Identify which cell holds the provided text, then report its [x, y] central coordinate. 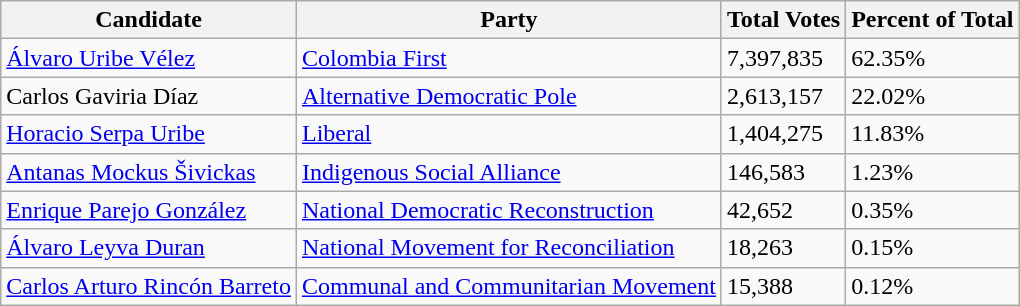
7,397,835 [783, 58]
18,263 [783, 248]
Enrique Parejo González [149, 210]
Liberal [508, 134]
Candidate [149, 20]
National Movement for Reconciliation [508, 248]
Antanas Mockus Šivickas [149, 172]
11.83% [932, 134]
Party [508, 20]
Carlos Gaviria Díaz [149, 96]
2,613,157 [783, 96]
22.02% [932, 96]
0.12% [932, 286]
Horacio Serpa Uribe [149, 134]
15,388 [783, 286]
42,652 [783, 210]
Alternative Democratic Pole [508, 96]
National Democratic Reconstruction [508, 210]
1.23% [932, 172]
Álvaro Uribe Vélez [149, 58]
146,583 [783, 172]
Álvaro Leyva Duran [149, 248]
Percent of Total [932, 20]
Colombia First [508, 58]
Communal and Communitarian Movement [508, 286]
62.35% [932, 58]
0.35% [932, 210]
Total Votes [783, 20]
Indigenous Social Alliance [508, 172]
1,404,275 [783, 134]
Carlos Arturo Rincón Barreto [149, 286]
0.15% [932, 248]
